Locate the cell with the specified text and output its (x, y) center coordinate. 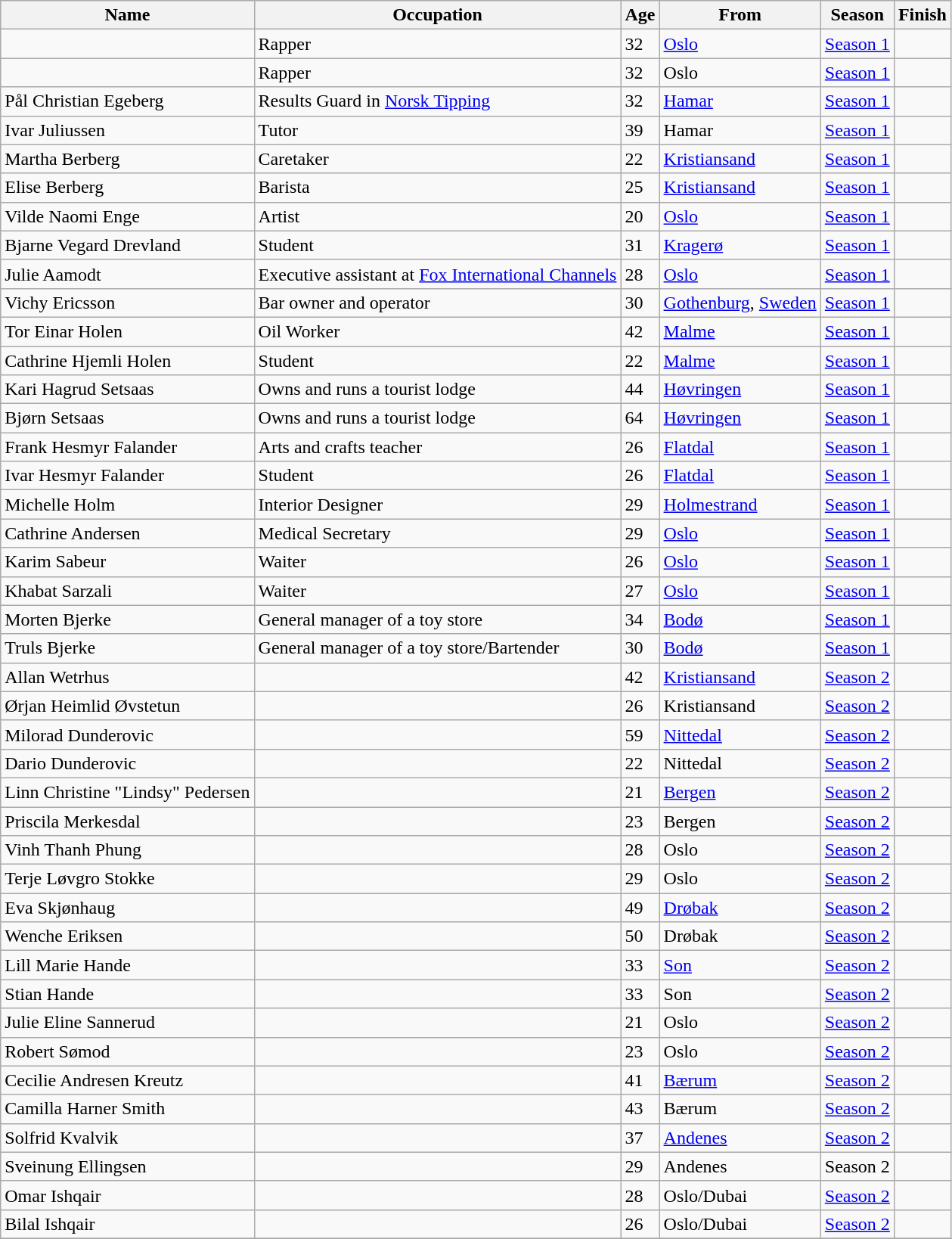
Eva Skjønhaug (127, 908)
64 (640, 418)
Dario Dunderovic (127, 763)
Bjarne Vegard Drevland (127, 245)
34 (640, 619)
Linn Christine "Lindsy" Pedersen (127, 792)
Results Guard in Norsk Tipping (437, 101)
Allan Wetrhus (127, 677)
Bjørn Setsaas (127, 418)
25 (640, 188)
Medical Secretary (437, 533)
Ivar Hesmyr Falander (127, 476)
Vichy Ericsson (127, 303)
Arts and crafts teacher (437, 447)
59 (640, 734)
Priscila Merkesdal (127, 821)
Camilla Harner Smith (127, 1109)
44 (640, 390)
General manager of a toy store (437, 619)
General manager of a toy store/Bartender (437, 648)
Interior Designer (437, 505)
Khabat Sarzali (127, 591)
Sveinung Ellingsen (127, 1166)
From (740, 15)
Elise Berberg (127, 188)
Name (127, 15)
39 (640, 130)
31 (640, 245)
Holmestrand (740, 505)
Robert Sømod (127, 1051)
Truls Bjerke (127, 648)
Stian Hande (127, 994)
Finish (923, 15)
Kari Hagrud Setsaas (127, 390)
Tutor (437, 130)
Pål Christian Egeberg (127, 101)
Occupation (437, 15)
Omar Ishqair (127, 1195)
Caretaker (437, 159)
Ivar Juliussen (127, 130)
Frank Hesmyr Falander (127, 447)
Vinh Thanh Phung (127, 850)
Bilal Ishqair (127, 1224)
41 (640, 1080)
27 (640, 591)
Bar owner and operator (437, 303)
Julie Eline Sannerud (127, 1023)
Executive assistant at Fox International Channels (437, 274)
43 (640, 1109)
Age (640, 15)
Karim Sabeur (127, 562)
Solfrid Kvalvik (127, 1138)
Morten Bjerke (127, 619)
Artist (437, 216)
Cathrine Hjemli Holen (127, 361)
Kragerø (740, 245)
Terje Løvgro Stokke (127, 879)
Michelle Holm (127, 505)
Barista (437, 188)
Oil Worker (437, 331)
Gothenburg, Sweden (740, 303)
Wenche Eriksen (127, 936)
Martha Berberg (127, 159)
37 (640, 1138)
Lill Marie Hande (127, 965)
20 (640, 216)
Season (857, 15)
Ørjan Heimlid Øvstetun (127, 706)
Cecilie Andresen Kreutz (127, 1080)
Vilde Naomi Enge (127, 216)
Cathrine Andersen (127, 533)
49 (640, 908)
50 (640, 936)
Tor Einar Holen (127, 331)
Julie Aamodt (127, 274)
Milorad Dunderovic (127, 734)
